Output the (X, Y) coordinate of the center of the cell containing the given text.  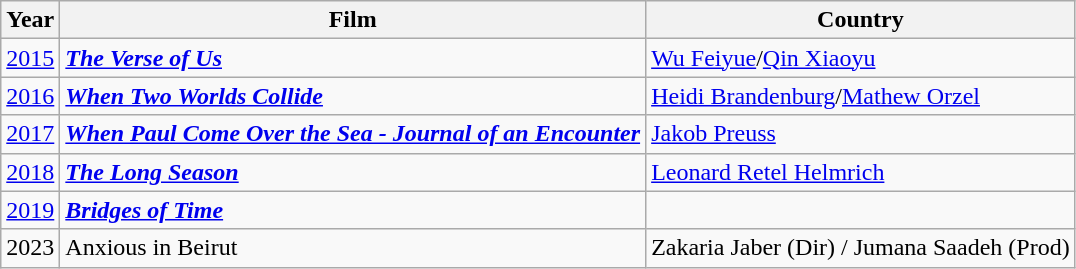
The Verse of Us (353, 58)
When Two Worlds Collide (353, 96)
2016 (30, 96)
2015 (30, 58)
Year (30, 20)
Zakaria Jaber (Dir) / Jumana Saadeh (Prod) (861, 248)
2017 (30, 134)
2019 (30, 210)
Leonard Retel Helmrich (861, 172)
2023 (30, 248)
Film (353, 20)
The Long Season (353, 172)
Country (861, 20)
Bridges of Time (353, 210)
Anxious in Beirut (353, 248)
2018 (30, 172)
Wu Feiyue/Qin Xiaoyu (861, 58)
Jakob Preuss (861, 134)
When Paul Come Over the Sea - Journal of an Encounter (353, 134)
Heidi Brandenburg/Mathew Orzel (861, 96)
